Return [X, Y] of the center of cell containing provided text 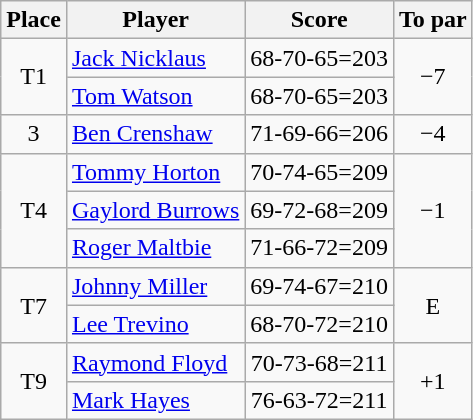
−7 [432, 77]
T7 [34, 305]
Place [34, 20]
Roger Maltbie [155, 248]
Lee Trevino [155, 324]
−1 [432, 210]
Gaylord Burrows [155, 210]
70-73-68=211 [320, 362]
Raymond Floyd [155, 362]
Score [320, 20]
Tommy Horton [155, 172]
Tom Watson [155, 96]
Player [155, 20]
Ben Crenshaw [155, 134]
69-72-68=209 [320, 210]
Jack Nicklaus [155, 58]
3 [34, 134]
+1 [432, 381]
E [432, 305]
T1 [34, 77]
68-70-72=210 [320, 324]
76-63-72=211 [320, 400]
T9 [34, 381]
71-66-72=209 [320, 248]
To par [432, 20]
69-74-67=210 [320, 286]
Mark Hayes [155, 400]
71-69-66=206 [320, 134]
70-74-65=209 [320, 172]
−4 [432, 134]
T4 [34, 210]
Johnny Miller [155, 286]
